Extract the (X, Y) coordinate from the center of the cell holding the provided text.  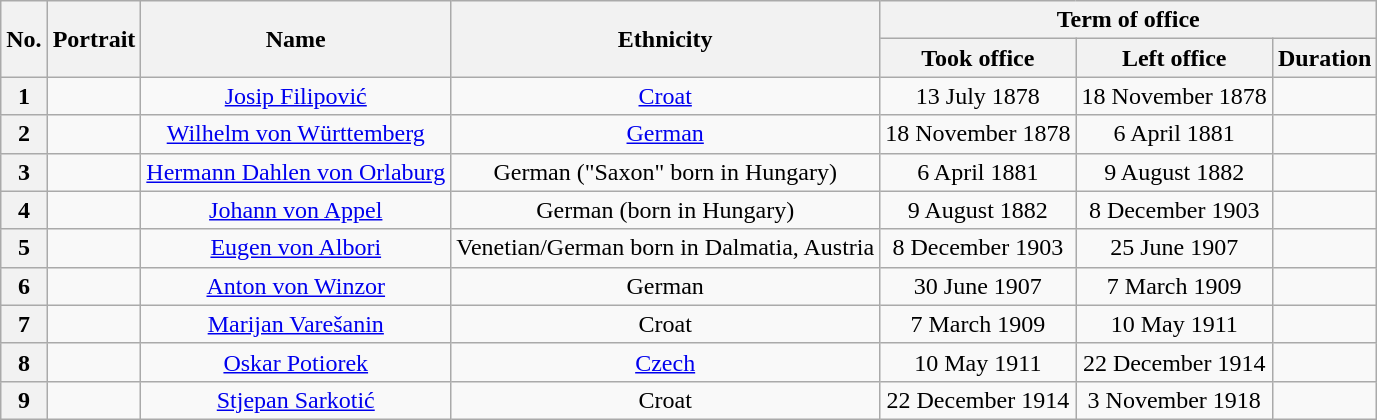
25 June 1907 (1174, 248)
3 (24, 172)
Eugen von Albori (296, 248)
Portrait (94, 39)
Name (296, 39)
Czech (666, 362)
9 (24, 400)
Anton von Winzor (296, 286)
4 (24, 210)
Oskar Potiorek (296, 362)
German ("Saxon" born in Hungary) (666, 172)
Term of office (1128, 20)
6 (24, 286)
Stjepan Sarkotić (296, 400)
No. (24, 39)
Ethnicity (666, 39)
5 (24, 248)
2 (24, 134)
Wilhelm von Württemberg (296, 134)
Hermann Dahlen von Orlaburg (296, 172)
Venetian/German born in Dalmatia, Austria (666, 248)
13 July 1878 (978, 96)
Johann von Appel (296, 210)
Took office (978, 58)
1 (24, 96)
7 (24, 324)
30 June 1907 (978, 286)
Josip Filipović (296, 96)
3 November 1918 (1174, 400)
Marijan Varešanin (296, 324)
Duration (1324, 58)
8 (24, 362)
German (born in Hungary) (666, 210)
Left office (1174, 58)
